Find where the given text appears and provide that cell's center as (X, Y) coordinate. 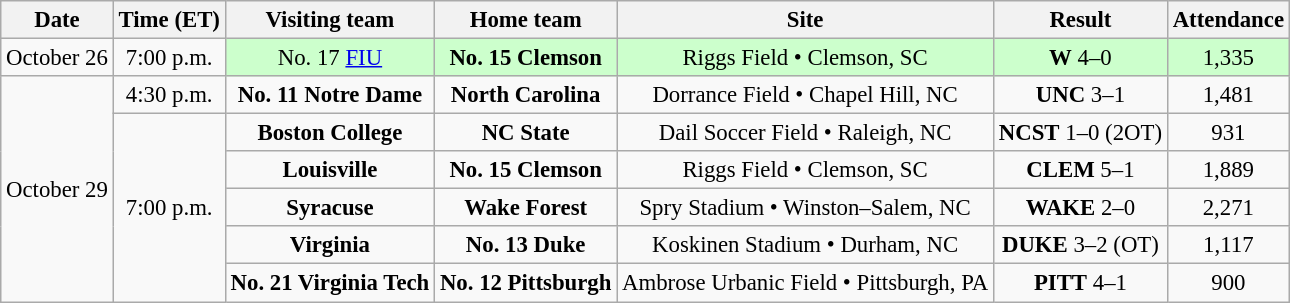
No. 12 Pittsburgh (526, 283)
Attendance (1228, 20)
1,117 (1228, 245)
No. 17 FIU (330, 58)
2,271 (1228, 208)
Syracuse (330, 208)
Visiting team (330, 20)
Louisville (330, 170)
1,889 (1228, 170)
Result (1080, 20)
DUKE 3–2 (OT) (1080, 245)
Spry Stadium • Winston–Salem, NC (806, 208)
931 (1228, 133)
PITT 4–1 (1080, 283)
Koskinen Stadium • Durham, NC (806, 245)
4:30 p.m. (169, 95)
Boston College (330, 133)
UNC 3–1 (1080, 95)
1,481 (1228, 95)
October 29 (57, 189)
900 (1228, 283)
Dorrance Field • Chapel Hill, NC (806, 95)
No. 21 Virginia Tech (330, 283)
Site (806, 20)
No. 13 Duke (526, 245)
WAKE 2–0 (1080, 208)
NC State (526, 133)
CLEM 5–1 (1080, 170)
Wake Forest (526, 208)
1,335 (1228, 58)
Ambrose Urbanic Field • Pittsburgh, PA (806, 283)
NCST 1–0 (2OT) (1080, 133)
No. 11 Notre Dame (330, 95)
Time (ET) (169, 20)
Date (57, 20)
Virginia (330, 245)
October 26 (57, 58)
W 4–0 (1080, 58)
North Carolina (526, 95)
Home team (526, 20)
Dail Soccer Field • Raleigh, NC (806, 133)
